Output the (X, Y) coordinate of the center of the cell containing the given text.  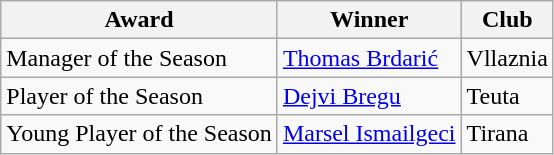
Young Player of the Season (140, 134)
Winner (369, 20)
Player of the Season (140, 96)
Vllaznia (507, 58)
Dejvi Bregu (369, 96)
Tirana (507, 134)
Club (507, 20)
Manager of the Season (140, 58)
Award (140, 20)
Thomas Brdarić (369, 58)
Teuta (507, 96)
Marsel Ismailgeci (369, 134)
